Extract the [X, Y] coordinate from the center of the cell holding the provided text.  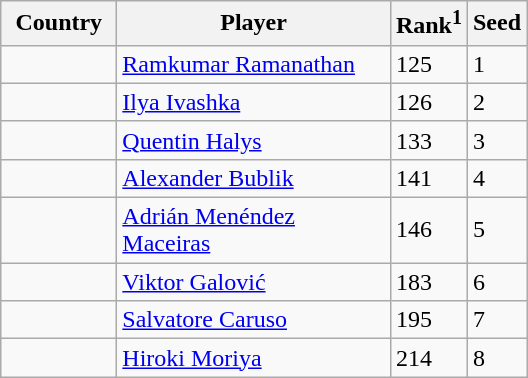
4 [496, 178]
5 [496, 230]
Viktor Galović [254, 282]
Quentin Halys [254, 140]
146 [428, 230]
Salvatore Caruso [254, 320]
Seed [496, 24]
Ramkumar Ramanathan [254, 64]
1 [496, 64]
Ilya Ivashka [254, 102]
7 [496, 320]
3 [496, 140]
8 [496, 358]
Adrián Menéndez Maceiras [254, 230]
183 [428, 282]
214 [428, 358]
133 [428, 140]
195 [428, 320]
125 [428, 64]
126 [428, 102]
Country [59, 24]
Hiroki Moriya [254, 358]
6 [496, 282]
Alexander Bublik [254, 178]
Player [254, 24]
141 [428, 178]
Rank1 [428, 24]
2 [496, 102]
